Determine the (X, Y) coordinate at the center of the cell enclosing the given text.  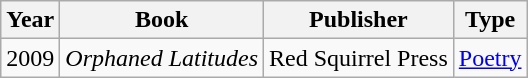
Year (30, 20)
Type (490, 20)
Poetry (490, 58)
2009 (30, 58)
Book (162, 20)
Red Squirrel Press (359, 58)
Publisher (359, 20)
Orphaned Latitudes (162, 58)
